From the cell containing the given text, extract its center point as (x, y) coordinate. 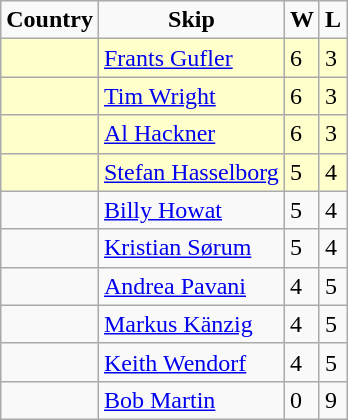
L (332, 20)
W (302, 20)
Tim Wright (191, 96)
Stefan Hasselborg (191, 172)
Markus Känzig (191, 324)
Andrea Pavani (191, 286)
Bob Martin (191, 400)
0 (302, 400)
9 (332, 400)
Billy Howat (191, 210)
Kristian Sørum (191, 248)
Al Hackner (191, 134)
Frants Gufler (191, 58)
Keith Wendorf (191, 362)
Skip (191, 20)
Country (50, 20)
